Locate the cell with the specified text and output its [X, Y] center coordinate. 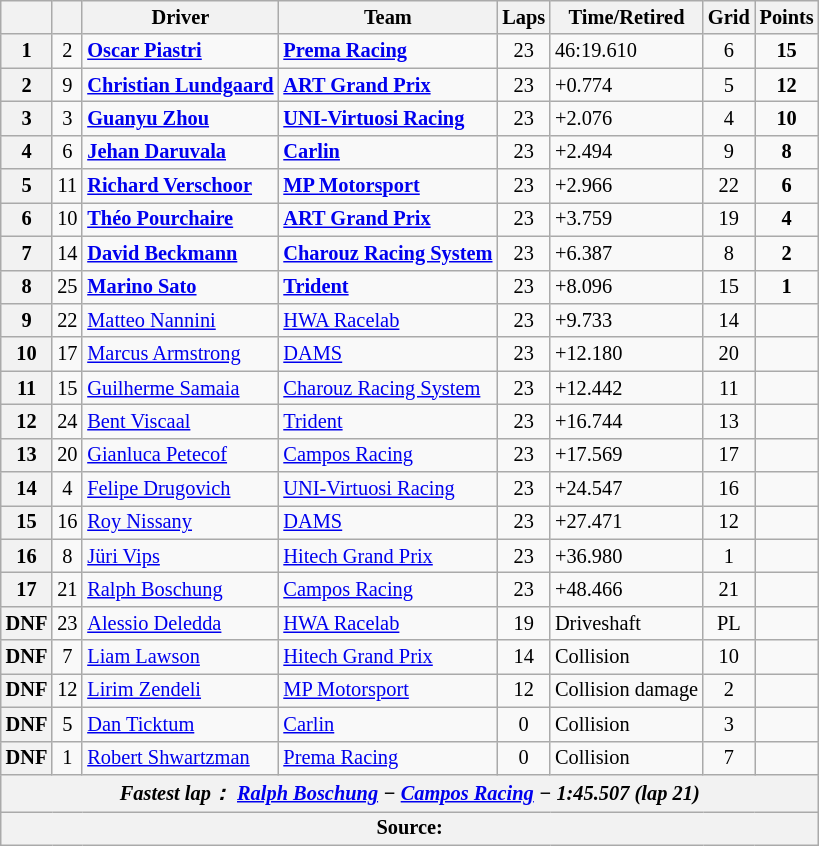
+24.547 [626, 489]
+6.387 [626, 253]
Guilherme Samaia [180, 388]
PL [729, 623]
Driver [180, 17]
+27.471 [626, 522]
Christian Lundgaard [180, 85]
+9.733 [626, 320]
Gianluca Petecof [180, 455]
Bent Viscaal [180, 421]
Théo Pourchaire [180, 219]
Dan Ticktum [180, 724]
Richard Verschoor [180, 186]
Roy Nissany [180, 522]
24 [67, 421]
+36.980 [626, 556]
Collision damage [626, 690]
+2.076 [626, 118]
Lirim Zendeli [180, 690]
+12.442 [626, 388]
Guanyu Zhou [180, 118]
+0.774 [626, 85]
+2.494 [626, 152]
+8.096 [626, 287]
+2.966 [626, 186]
Oscar Piastri [180, 51]
+3.759 [626, 219]
Driveshaft [626, 623]
Liam Lawson [180, 657]
Points [787, 17]
Ralph Boschung [180, 589]
Marcus Armstrong [180, 354]
Marino Sato [180, 287]
+16.744 [626, 421]
46:19.610 [626, 51]
Jehan Daruvala [180, 152]
Robert Shwartzman [180, 758]
+48.466 [626, 589]
+12.180 [626, 354]
Alessio Deledda [180, 623]
Time/Retired [626, 17]
+17.569 [626, 455]
Matteo Nannini [180, 320]
Grid [729, 17]
Laps [524, 17]
Source: [410, 828]
David Beckmann [180, 253]
25 [67, 287]
Felipe Drugovich [180, 489]
Team [388, 17]
Jüri Vips [180, 556]
Fastest lap： Ralph Boschung − Campos Racing − 1:45.507 (lap 21) [410, 792]
